Scan for the cell matching the given text and deliver its [x, y] coordinate at center. 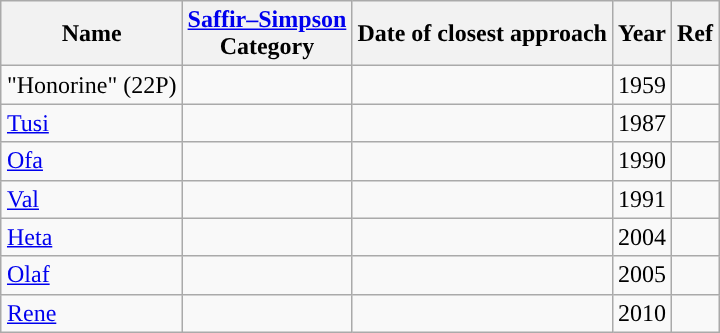
Saffir–SimpsonCategory [267, 34]
Ref [696, 34]
1990 [642, 161]
2004 [642, 237]
"Honorine" (22P) [92, 85]
Year [642, 34]
2010 [642, 313]
Tusi [92, 123]
Rene [92, 313]
1991 [642, 199]
2005 [642, 275]
Olaf [92, 275]
1987 [642, 123]
Val [92, 199]
Date of closest approach [482, 34]
Name [92, 34]
Heta [92, 237]
1959 [642, 85]
Ofa [92, 161]
